Return (x, y) of the center of cell containing provided text 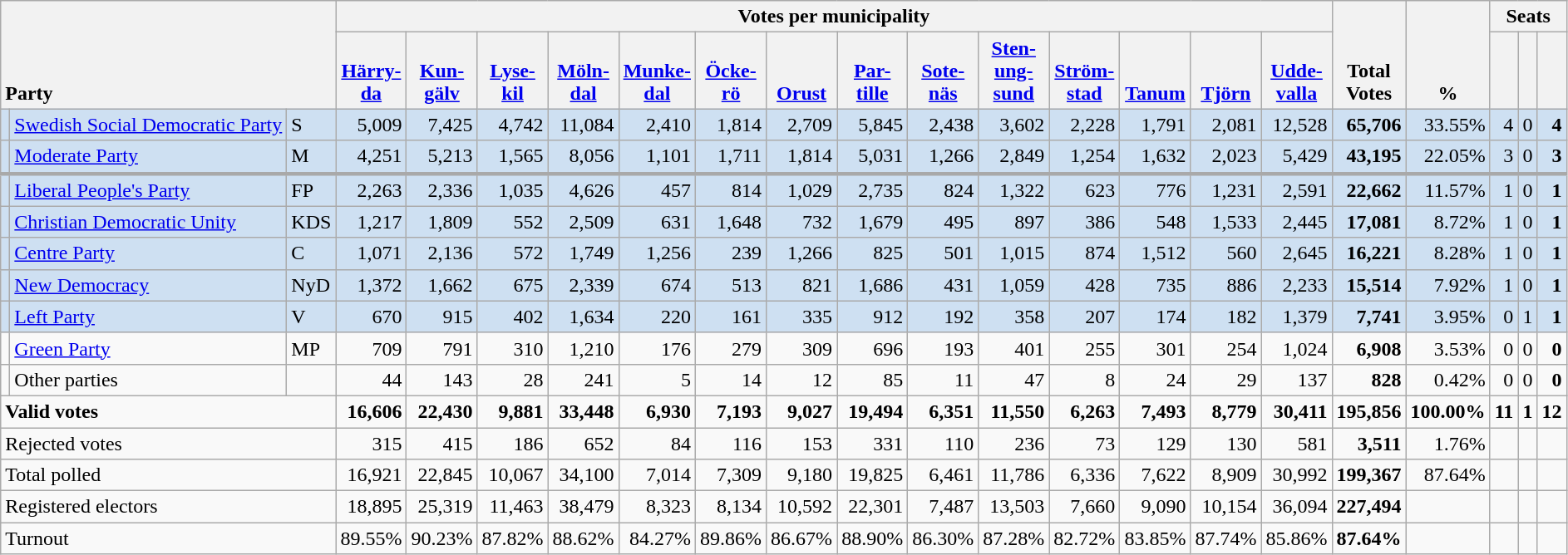
Par- tille (873, 71)
675 (512, 285)
182 (1225, 317)
1,749 (584, 253)
38,479 (584, 507)
402 (512, 317)
5,213 (442, 157)
431 (943, 285)
6,351 (943, 411)
% (1448, 55)
3.53% (1448, 348)
7,014 (657, 475)
22,430 (442, 411)
886 (1225, 285)
NyD (311, 285)
1,565 (512, 157)
New Democracy (148, 285)
87.28% (1014, 538)
696 (873, 348)
1,035 (512, 189)
6,461 (943, 475)
9,881 (512, 411)
129 (1156, 443)
16,221 (1368, 253)
776 (1156, 189)
1,372 (371, 285)
Total polled (168, 475)
Valid votes (168, 411)
116 (732, 443)
1,210 (584, 348)
1,648 (732, 222)
2,709 (801, 125)
130 (1225, 443)
301 (1156, 348)
88.90% (873, 538)
227,494 (1368, 507)
2,410 (657, 125)
199,367 (1368, 475)
Udde- valla (1297, 71)
137 (1297, 380)
1,711 (732, 157)
3.95% (1448, 317)
22,845 (442, 475)
85 (873, 380)
912 (873, 317)
10,067 (512, 475)
7,309 (732, 475)
8,779 (1225, 411)
3,602 (1014, 125)
7.92% (1448, 285)
10,592 (801, 507)
28 (512, 380)
Liberal People's Party (148, 189)
V (311, 317)
7,622 (1156, 475)
Rejected votes (168, 443)
Christian Democratic Unity (148, 222)
14 (732, 380)
Tjörn (1225, 71)
9,090 (1156, 507)
1,662 (442, 285)
10,154 (1225, 507)
1,512 (1156, 253)
85.86% (1297, 538)
1,686 (873, 285)
791 (442, 348)
358 (1014, 317)
1,254 (1084, 157)
310 (512, 348)
19,825 (873, 475)
2,339 (584, 285)
193 (943, 348)
331 (873, 443)
11,786 (1014, 475)
255 (1084, 348)
0.42% (1448, 380)
415 (442, 443)
495 (943, 222)
143 (442, 380)
8 (1084, 380)
Left Party (148, 317)
501 (943, 253)
161 (732, 317)
Moderate Party (148, 157)
1,059 (1014, 285)
1,634 (584, 317)
2,081 (1225, 125)
Total Votes (1368, 55)
1,101 (657, 157)
43,195 (1368, 157)
33,448 (584, 411)
34,100 (584, 475)
1,256 (657, 253)
670 (371, 317)
Orust (801, 71)
2,438 (943, 125)
513 (732, 285)
8.28% (1448, 253)
572 (512, 253)
16,606 (371, 411)
1,231 (1225, 189)
Green Party (148, 348)
2,136 (442, 253)
2,509 (584, 222)
Party (168, 55)
7,660 (1084, 507)
220 (657, 317)
87.82% (512, 538)
25,319 (442, 507)
241 (584, 380)
548 (1156, 222)
100.00% (1448, 411)
7,487 (943, 507)
915 (442, 317)
186 (512, 443)
M (311, 157)
279 (732, 348)
315 (371, 443)
7,741 (1368, 317)
30,992 (1297, 475)
824 (943, 189)
5,845 (873, 125)
Möln- dal (584, 71)
428 (1084, 285)
386 (1084, 222)
457 (657, 189)
11.57% (1448, 189)
87.74% (1225, 538)
11,550 (1014, 411)
814 (732, 189)
552 (512, 222)
2,233 (1297, 285)
623 (1084, 189)
84 (657, 443)
83.85% (1156, 538)
674 (657, 285)
11,084 (584, 125)
176 (657, 348)
2,735 (873, 189)
19,494 (873, 411)
9,180 (801, 475)
11,463 (512, 507)
Centre Party (148, 253)
9,027 (801, 411)
Ström- stad (1084, 71)
13,503 (1014, 507)
Turnout (168, 538)
24 (1156, 380)
2,336 (442, 189)
1,533 (1225, 222)
22,301 (873, 507)
652 (584, 443)
16,921 (371, 475)
Lyse- kil (512, 71)
735 (1156, 285)
1,217 (371, 222)
Kun- gälv (442, 71)
29 (1225, 380)
4,626 (584, 189)
401 (1014, 348)
581 (1297, 443)
6,263 (1084, 411)
192 (943, 317)
89.55% (371, 538)
8,909 (1225, 475)
8.72% (1448, 222)
36,094 (1297, 507)
12,528 (1297, 125)
Other parties (148, 380)
1,632 (1156, 157)
22,662 (1368, 189)
C (311, 253)
Munke- dal (657, 71)
82.72% (1084, 538)
2,023 (1225, 157)
1,071 (371, 253)
631 (657, 222)
110 (943, 443)
15,514 (1368, 285)
Härry- da (371, 71)
Registered electors (168, 507)
Votes per municipality (834, 17)
5,031 (873, 157)
6,908 (1368, 348)
Tanum (1156, 71)
4,251 (371, 157)
239 (732, 253)
2,445 (1297, 222)
1,379 (1297, 317)
44 (371, 380)
84.27% (657, 538)
8,056 (584, 157)
2,263 (371, 189)
1.76% (1448, 443)
3,511 (1368, 443)
897 (1014, 222)
73 (1084, 443)
89.86% (732, 538)
236 (1014, 443)
2,849 (1014, 157)
1,809 (442, 222)
90.23% (442, 538)
6,930 (657, 411)
65,706 (1368, 125)
Sote- näs (943, 71)
22.05% (1448, 157)
5,009 (371, 125)
8,134 (732, 507)
207 (1084, 317)
1,015 (1014, 253)
8,323 (657, 507)
7,193 (732, 411)
18,895 (371, 507)
47 (1014, 380)
153 (801, 443)
195,856 (1368, 411)
874 (1084, 253)
174 (1156, 317)
1,679 (873, 222)
6,336 (1084, 475)
7,493 (1156, 411)
30,411 (1297, 411)
17,081 (1368, 222)
1,791 (1156, 125)
86.67% (801, 538)
Öcke- rö (732, 71)
1,322 (1014, 189)
MP (311, 348)
S (311, 125)
709 (371, 348)
560 (1225, 253)
828 (1368, 380)
KDS (311, 222)
Swedish Social Democratic Party (148, 125)
7,425 (442, 125)
Sten- ung- sund (1014, 71)
33.55% (1448, 125)
335 (801, 317)
1,024 (1297, 348)
2,591 (1297, 189)
FP (311, 189)
5,429 (1297, 157)
Seats (1528, 17)
1,029 (801, 189)
4,742 (512, 125)
825 (873, 253)
2,645 (1297, 253)
732 (801, 222)
309 (801, 348)
821 (801, 285)
86.30% (943, 538)
88.62% (584, 538)
254 (1225, 348)
2,228 (1084, 125)
5 (657, 380)
